Identify which cell holds the provided text, then report its [X, Y] central coordinate. 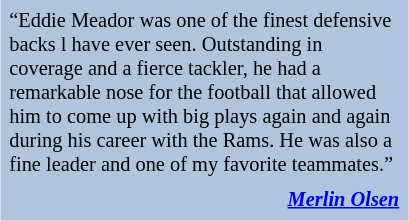
Merlin Olsen [204, 200]
